From the cell containing the given text, extract its center point as [x, y] coordinate. 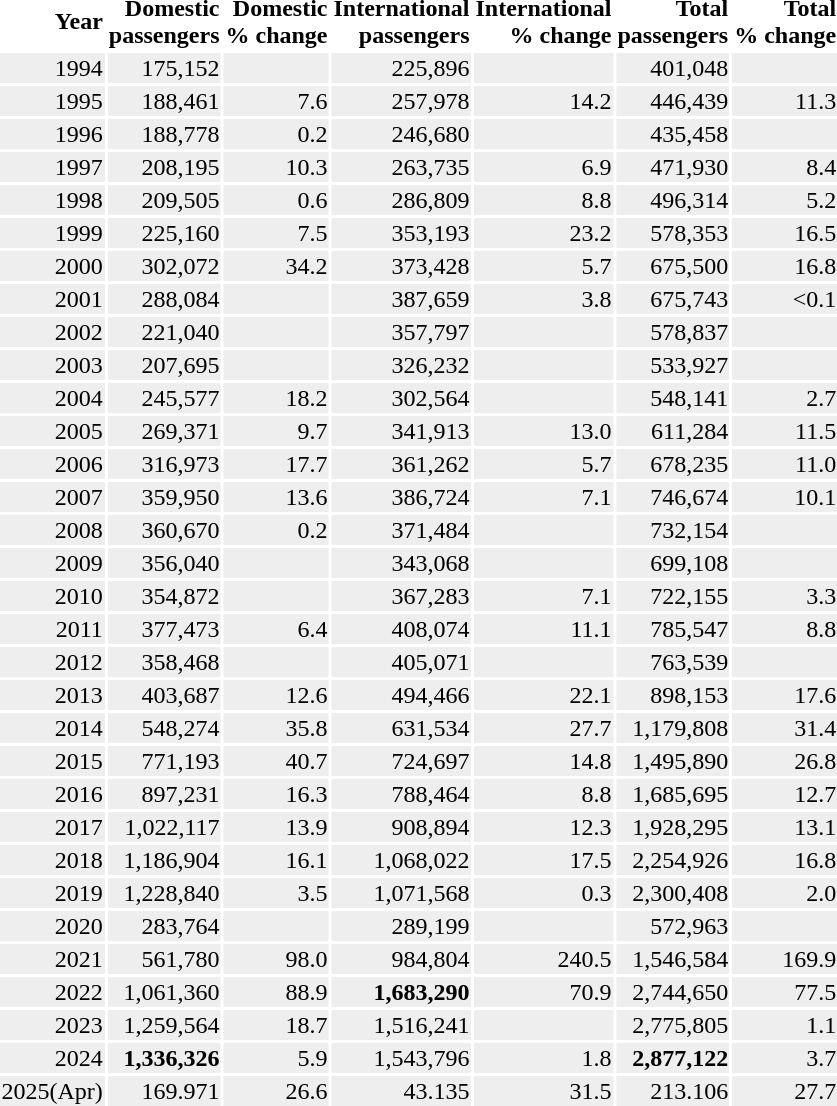
408,074 [402, 629]
169.971 [164, 1091]
34.2 [276, 266]
0.3 [544, 893]
2002 [52, 332]
1,186,904 [164, 860]
377,473 [164, 629]
403,687 [164, 695]
533,927 [673, 365]
356,040 [164, 563]
289,199 [402, 926]
316,973 [164, 464]
357,797 [402, 332]
548,141 [673, 398]
7.5 [276, 233]
2006 [52, 464]
1,685,695 [673, 794]
763,539 [673, 662]
1998 [52, 200]
1,543,796 [402, 1058]
10.3 [276, 167]
188,461 [164, 101]
1.8 [544, 1058]
302,564 [402, 398]
2017 [52, 827]
908,894 [402, 827]
9.7 [276, 431]
207,695 [164, 365]
302,072 [164, 266]
1,336,326 [164, 1058]
0.6 [276, 200]
17.7 [276, 464]
1999 [52, 233]
785,547 [673, 629]
360,670 [164, 530]
3.8 [544, 299]
2013 [52, 695]
2020 [52, 926]
13.6 [276, 497]
12.6 [276, 695]
1994 [52, 68]
286,809 [402, 200]
175,152 [164, 68]
14.8 [544, 761]
724,697 [402, 761]
14.2 [544, 101]
6.4 [276, 629]
18.7 [276, 1025]
405,071 [402, 662]
2021 [52, 959]
326,232 [402, 365]
43.135 [402, 1091]
98.0 [276, 959]
2023 [52, 1025]
435,458 [673, 134]
732,154 [673, 530]
578,353 [673, 233]
16.3 [276, 794]
1,516,241 [402, 1025]
240.5 [544, 959]
367,283 [402, 596]
2004 [52, 398]
88.9 [276, 992]
496,314 [673, 200]
2011 [52, 629]
359,950 [164, 497]
2003 [52, 365]
11.1 [544, 629]
572,963 [673, 926]
2010 [52, 596]
1996 [52, 134]
31.5 [544, 1091]
1,061,360 [164, 992]
2007 [52, 497]
16.1 [276, 860]
771,193 [164, 761]
898,153 [673, 695]
6.9 [544, 167]
288,084 [164, 299]
1,179,808 [673, 728]
897,231 [164, 794]
631,534 [402, 728]
246,680 [402, 134]
213.106 [673, 1091]
343,068 [402, 563]
788,464 [402, 794]
2000 [52, 266]
341,913 [402, 431]
561,780 [164, 959]
188,778 [164, 134]
675,500 [673, 266]
746,674 [673, 497]
1,228,840 [164, 893]
446,439 [673, 101]
40.7 [276, 761]
2014 [52, 728]
221,040 [164, 332]
22.1 [544, 695]
2005 [52, 431]
578,837 [673, 332]
1,495,890 [673, 761]
611,284 [673, 431]
7.6 [276, 101]
699,108 [673, 563]
2008 [52, 530]
3.5 [276, 893]
361,262 [402, 464]
2012 [52, 662]
2,877,122 [673, 1058]
984,804 [402, 959]
209,505 [164, 200]
387,659 [402, 299]
18.2 [276, 398]
1,259,564 [164, 1025]
2,254,926 [673, 860]
2015 [52, 761]
23.2 [544, 233]
353,193 [402, 233]
1997 [52, 167]
2018 [52, 860]
548,274 [164, 728]
5.9 [276, 1058]
225,896 [402, 68]
2025(Apr) [52, 1091]
1995 [52, 101]
494,466 [402, 695]
471,930 [673, 167]
35.8 [276, 728]
2,744,650 [673, 992]
263,735 [402, 167]
1,022,117 [164, 827]
358,468 [164, 662]
2,775,805 [673, 1025]
1,683,290 [402, 992]
401,048 [673, 68]
13.9 [276, 827]
354,872 [164, 596]
225,160 [164, 233]
13.0 [544, 431]
2009 [52, 563]
386,724 [402, 497]
70.9 [544, 992]
2001 [52, 299]
2,300,408 [673, 893]
2024 [52, 1058]
12.3 [544, 827]
371,484 [402, 530]
722,155 [673, 596]
675,743 [673, 299]
1,071,568 [402, 893]
1,068,022 [402, 860]
2019 [52, 893]
17.5 [544, 860]
245,577 [164, 398]
26.6 [276, 1091]
27.7 [544, 728]
1,546,584 [673, 959]
373,428 [402, 266]
269,371 [164, 431]
208,195 [164, 167]
257,978 [402, 101]
678,235 [673, 464]
2016 [52, 794]
1,928,295 [673, 827]
2022 [52, 992]
283,764 [164, 926]
